For the text-containing cell, return its midpoint in [x, y] coordinate format. 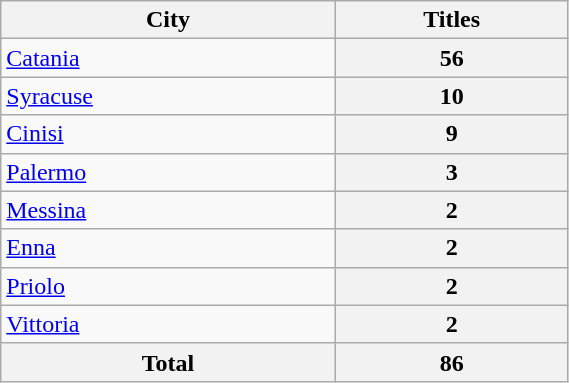
Vittoria [168, 324]
Syracuse [168, 96]
Enna [168, 248]
Catania [168, 58]
Total [168, 362]
56 [452, 58]
Priolo [168, 286]
86 [452, 362]
Palermo [168, 172]
Cinisi [168, 134]
City [168, 20]
Titles [452, 20]
3 [452, 172]
10 [452, 96]
Messina [168, 210]
9 [452, 134]
